Find where the given text appears and provide that cell's center as (X, Y) coordinate. 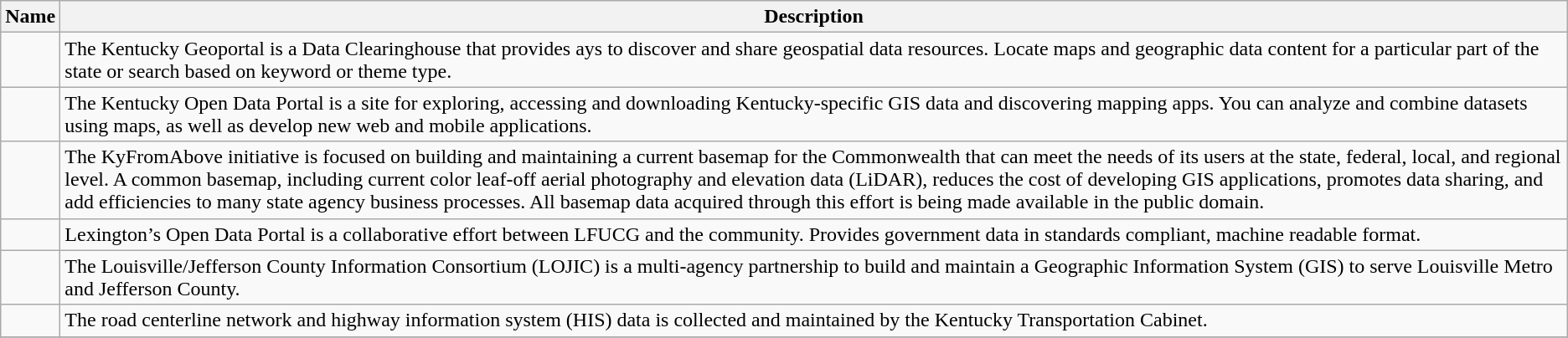
Name (30, 17)
Description (814, 17)
The road centerline network and highway information system (HIS) data is collected and maintained by the Kentucky Transportation Cabinet. (814, 320)
